Identify which cell holds the provided text, then report its (x, y) central coordinate. 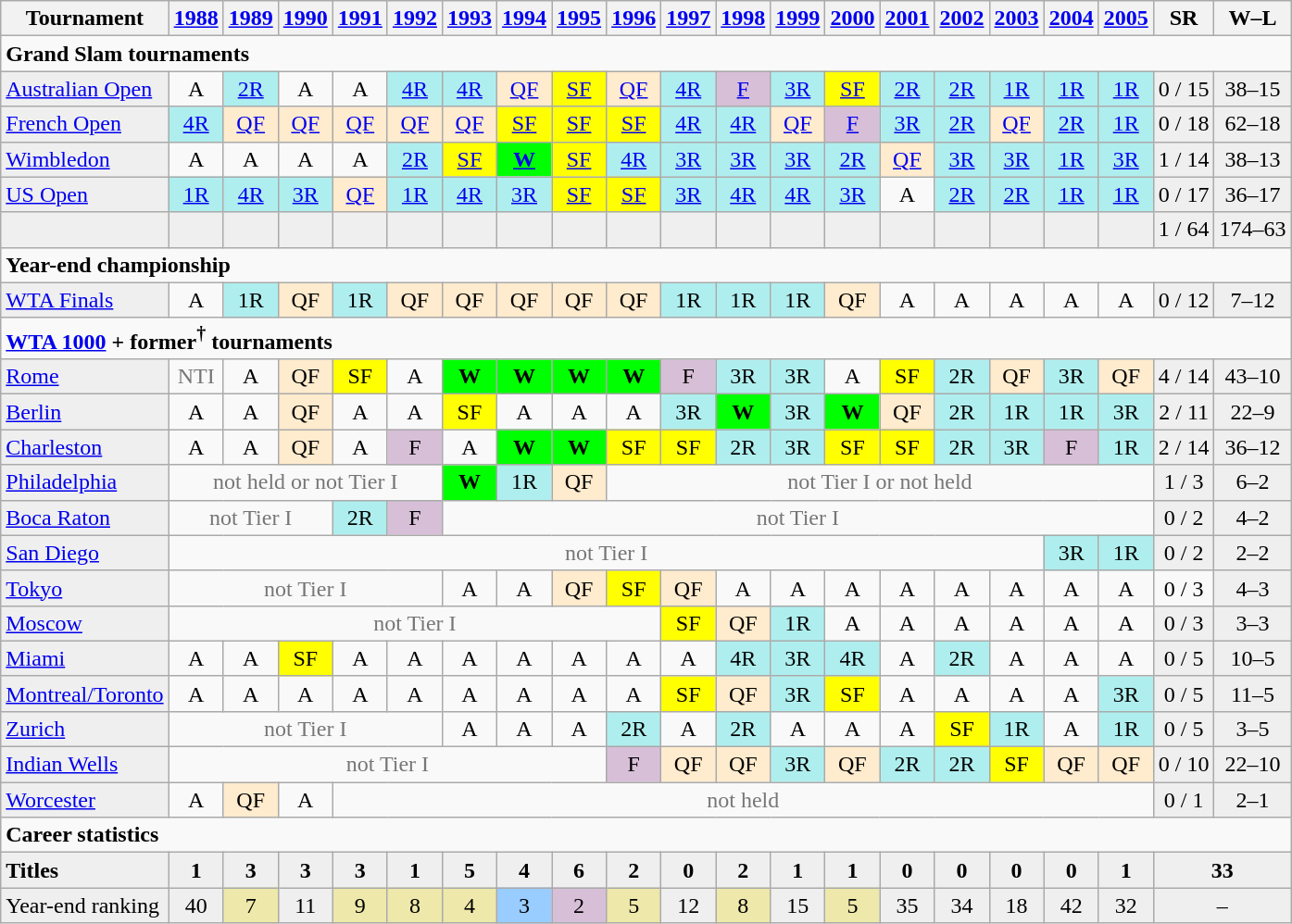
32 (1126, 905)
Year-end ranking (85, 905)
Wimbledon (85, 159)
Boca Raton (85, 518)
Australian Open (85, 89)
10–5 (1252, 658)
1 / 14 (1184, 159)
Indian Wells (85, 765)
42 (1071, 905)
7 (250, 905)
Career statistics (646, 835)
– (1223, 905)
4–2 (1252, 518)
38–15 (1252, 89)
1999 (798, 19)
22–9 (1252, 412)
2 / 14 (1184, 447)
18 (1017, 905)
38–13 (1252, 159)
Philadelphia (85, 482)
Berlin (85, 412)
2005 (1126, 19)
1 / 3 (1184, 482)
4 / 14 (1184, 377)
not Tier I or not held (880, 482)
2001 (908, 19)
4–3 (1252, 588)
Tokyo (85, 588)
not held (743, 800)
9 (359, 905)
1988 (196, 19)
33 (1223, 870)
2 / 11 (1184, 412)
12 (689, 905)
Grand Slam tournaments (646, 54)
Tournament (85, 19)
34 (961, 905)
Rome (85, 377)
6–2 (1252, 482)
WTA 1000 + former† tournaments (646, 339)
11–5 (1252, 693)
174–63 (1252, 230)
SR (1184, 19)
Miami (85, 658)
Charleston (85, 447)
1995 (580, 19)
Year-end championship (646, 265)
0 / 1 (1184, 800)
1993 (469, 19)
1989 (250, 19)
0 / 10 (1184, 765)
2–2 (1252, 553)
NTI (196, 377)
Worcester (85, 800)
1998 (743, 19)
1994 (524, 19)
2004 (1071, 19)
1996 (633, 19)
3–5 (1252, 729)
2002 (961, 19)
6 (580, 870)
36–17 (1252, 194)
1997 (689, 19)
1 / 64 (1184, 230)
1990 (306, 19)
11 (306, 905)
43–10 (1252, 377)
2–1 (1252, 800)
3–3 (1252, 623)
1991 (359, 19)
0 / 12 (1184, 300)
San Diego (85, 553)
not held or not Tier I (306, 482)
40 (196, 905)
1992 (415, 19)
Zurich (85, 729)
W–L (1252, 19)
15 (798, 905)
7–12 (1252, 300)
35 (908, 905)
US Open (85, 194)
2000 (852, 19)
French Open (85, 124)
2003 (1017, 19)
WTA Finals (85, 300)
0 / 18 (1184, 124)
36–12 (1252, 447)
Moscow (85, 623)
22–10 (1252, 765)
0 / 17 (1184, 194)
Montreal/Toronto (85, 693)
62–18 (1252, 124)
0 / 15 (1184, 89)
Titles (85, 870)
